Return the (x, y) coordinate for the center point of the cell that contains the specified text.  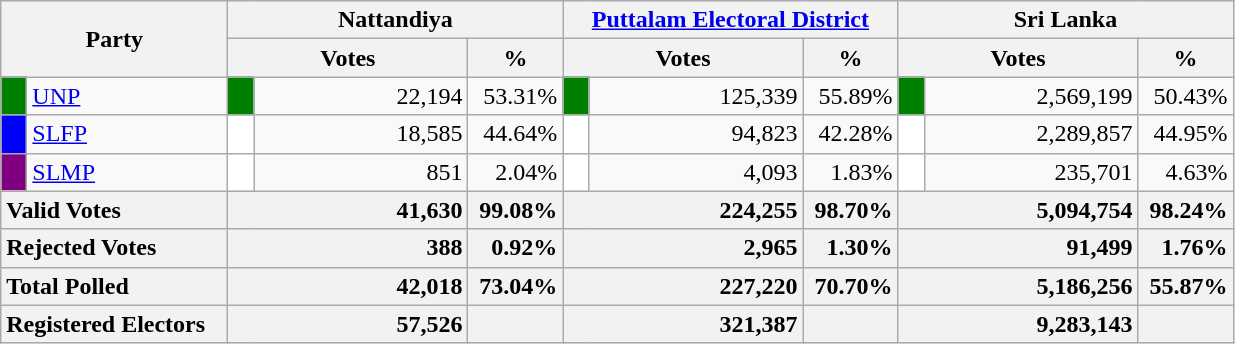
235,701 (1031, 172)
42,018 (348, 286)
2,569,199 (1031, 96)
4,093 (696, 172)
0.92% (516, 248)
55.89% (850, 96)
53.31% (516, 96)
Valid Votes (114, 210)
2,289,857 (1031, 134)
UNP (128, 96)
44.95% (1186, 134)
Sri Lanka (1066, 20)
1.30% (850, 248)
41,630 (348, 210)
94,823 (696, 134)
9,283,143 (1018, 324)
2.04% (516, 172)
73.04% (516, 286)
Party (114, 39)
98.24% (1186, 210)
Puttalam Electoral District (730, 20)
224,255 (683, 210)
22,194 (361, 96)
18,585 (361, 134)
Nattandiya (396, 20)
1.76% (1186, 248)
50.43% (1186, 96)
Registered Electors (114, 324)
98.70% (850, 210)
5,186,256 (1018, 286)
Total Polled (114, 286)
91,499 (1018, 248)
Rejected Votes (114, 248)
2,965 (683, 248)
5,094,754 (1018, 210)
SLFP (128, 134)
388 (348, 248)
44.64% (516, 134)
125,339 (696, 96)
99.08% (516, 210)
55.87% (1186, 286)
SLMP (128, 172)
851 (361, 172)
1.83% (850, 172)
4.63% (1186, 172)
227,220 (683, 286)
70.70% (850, 286)
321,387 (683, 324)
57,526 (348, 324)
42.28% (850, 134)
